Determine the (x, y) coordinate at the center of the cell enclosing the given text.  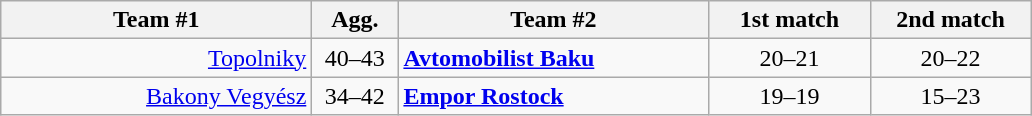
19–19 (790, 96)
2nd match (950, 20)
Team #2 (554, 20)
Topolniky (156, 58)
Empor Rostock (554, 96)
Bakony Vegyész (156, 96)
Team #1 (156, 20)
15–23 (950, 96)
Avtomobilist Baku (554, 58)
1st match (790, 20)
40–43 (355, 58)
Agg. (355, 20)
34–42 (355, 96)
20–22 (950, 58)
20–21 (790, 58)
